Identify which cell holds the provided text, then report its [X, Y] central coordinate. 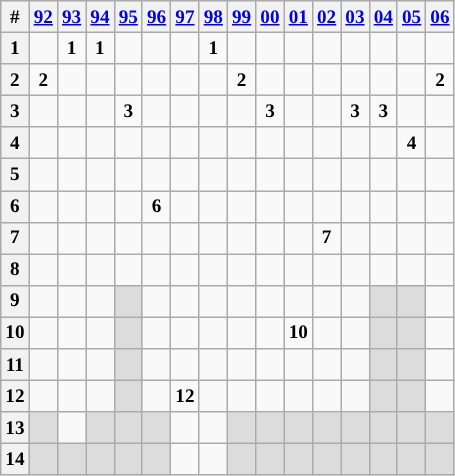
92 [43, 17]
95 [128, 17]
5 [15, 175]
# [15, 17]
04 [383, 17]
96 [156, 17]
94 [100, 17]
93 [71, 17]
01 [298, 17]
00 [270, 17]
13 [15, 428]
03 [355, 17]
05 [411, 17]
14 [15, 460]
02 [326, 17]
06 [440, 17]
98 [213, 17]
8 [15, 270]
99 [241, 17]
9 [15, 301]
11 [15, 365]
97 [185, 17]
